Locate the cell with the specified text and output its [X, Y] center coordinate. 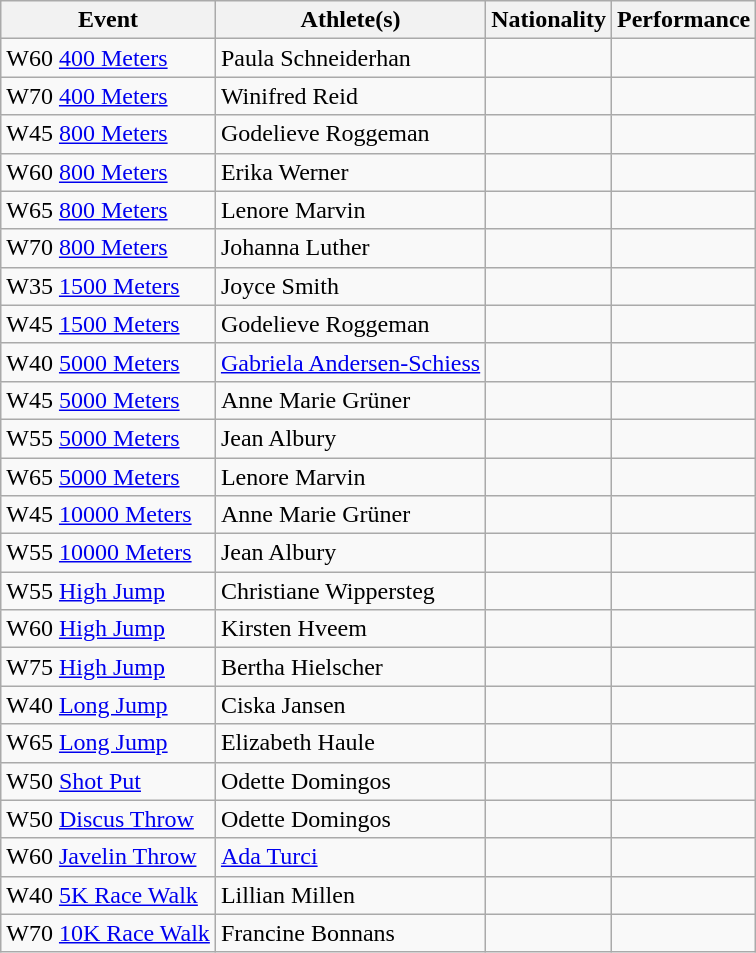
W45 800 Meters [108, 134]
W40 5K Race Walk [108, 895]
W60 Javelin Throw [108, 857]
W70 800 Meters [108, 248]
Joyce Smith [350, 286]
Paula Schneiderhan [350, 58]
W50 Discus Throw [108, 819]
W65 Long Jump [108, 743]
Christiane Wippersteg [350, 591]
Bertha Hielscher [350, 667]
Johanna Luther [350, 248]
Ciska Jansen [350, 705]
W75 High Jump [108, 667]
Ada Turci [350, 857]
Athlete(s) [350, 20]
W55 10000 Meters [108, 553]
Winifred Reid [350, 96]
W60 High Jump [108, 629]
W55 High Jump [108, 591]
W35 1500 Meters [108, 286]
Kirsten Hveem [350, 629]
Event [108, 20]
W60 800 Meters [108, 172]
Elizabeth Haule [350, 743]
W65 800 Meters [108, 210]
W45 1500 Meters [108, 324]
W70 10K Race Walk [108, 933]
W45 10000 Meters [108, 515]
Francine Bonnans [350, 933]
W55 5000 Meters [108, 438]
W40 Long Jump [108, 705]
Erika Werner [350, 172]
W50 Shot Put [108, 781]
Lillian Millen [350, 895]
Nationality [549, 20]
Gabriela Andersen-Schiess [350, 362]
W45 5000 Meters [108, 400]
W40 5000 Meters [108, 362]
Performance [683, 20]
W70 400 Meters [108, 96]
W65 5000 Meters [108, 477]
W60 400 Meters [108, 58]
